Detect which cell encompasses the target text, then output its [x, y] center coordinate. 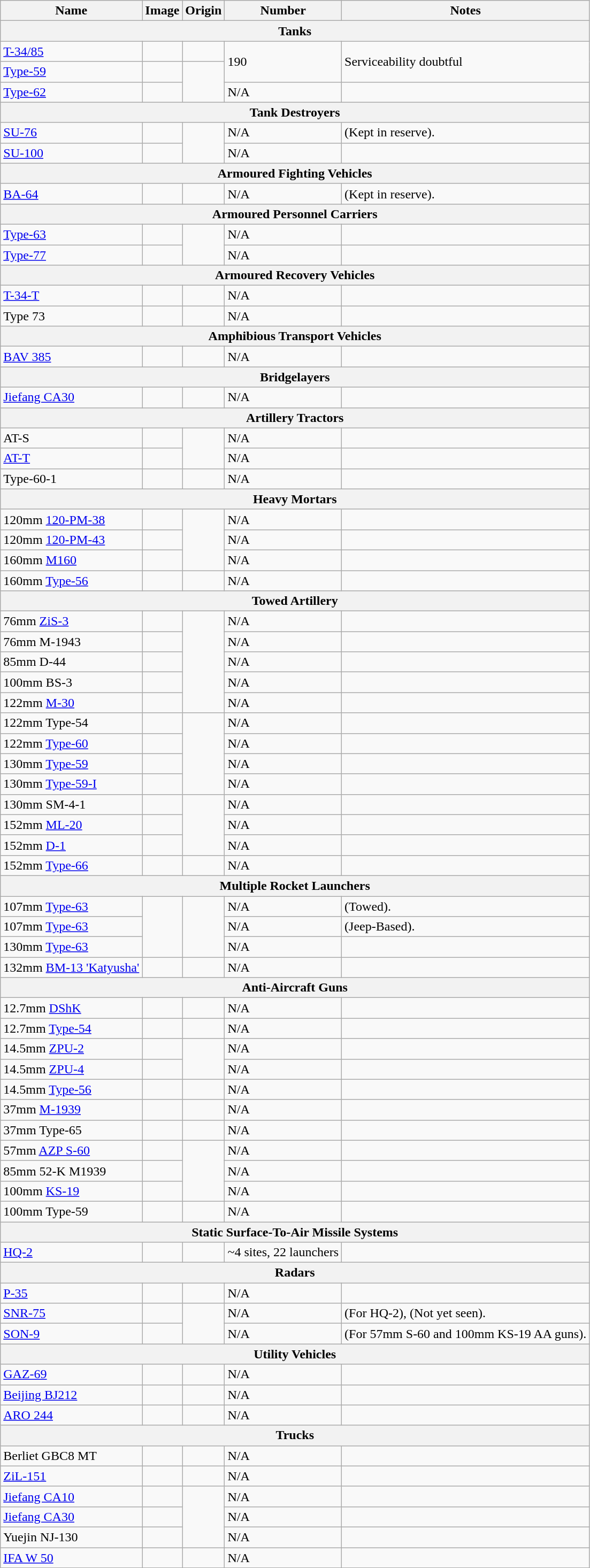
132mm BM-13 'Katyusha' [72, 967]
14.5mm Type-56 [72, 1089]
Type-77 [72, 255]
Type-62 [72, 92]
14.5mm ZPU-2 [72, 1049]
AT-T [72, 458]
Notes [465, 11]
120mm 120-PM-43 [72, 540]
Jiefang CA10 [72, 1496]
Anti-Aircraft Guns [295, 988]
130mm Type-59 [72, 764]
122mm M-30 [72, 703]
Number [283, 11]
130mm Type-63 [72, 947]
37mm Type-65 [72, 1130]
Tanks [295, 31]
Type-60-1 [72, 479]
Bridgelayers [295, 377]
130mm SM-4-1 [72, 804]
Radars [295, 1273]
85mm D-44 [72, 662]
100mm Type-59 [72, 1211]
122mm Type-54 [72, 723]
100mm KS-19 [72, 1191]
T-34/85 [72, 51]
ARO 244 [72, 1415]
57mm AZP S-60 [72, 1150]
Berliet GBC8 MT [72, 1456]
76mm ZiS-3 [72, 621]
85mm 52-K M1939 [72, 1171]
T-34-T [72, 296]
Name [72, 11]
P-35 [72, 1293]
152mm D-1 [72, 845]
GAZ-69 [72, 1374]
(Jeep-Based). [465, 927]
SU-100 [72, 153]
Serviceability doubtful [465, 62]
120mm 120-PM-38 [72, 519]
Artillery Tractors [295, 418]
12.7mm Type-54 [72, 1028]
~4 sites, 22 launchers [283, 1252]
76mm M-1943 [72, 642]
Amphibious Transport Vehicles [295, 336]
152mm ML-20 [72, 825]
Trucks [295, 1435]
Tank Destroyers [295, 112]
Origin [203, 11]
Yuejin NJ-130 [72, 1537]
Armoured Personnel Carriers [295, 214]
Multiple Rocket Launchers [295, 886]
Towed Artillery [295, 601]
14.5mm ZPU-4 [72, 1069]
Armoured Recovery Vehicles [295, 275]
Type 73 [72, 316]
Type-59 [72, 72]
152mm Type-66 [72, 865]
Type-63 [72, 234]
BAV 385 [72, 357]
SON-9 [72, 1334]
100mm BS-3 [72, 682]
Beijing BJ212 [72, 1395]
Utility Vehicles [295, 1354]
Heavy Mortars [295, 499]
Armoured Fighting Vehicles [295, 173]
Static Surface-To-Air Missile Systems [295, 1232]
HQ-2 [72, 1252]
190 [283, 62]
Image [163, 11]
12.7mm DShK [72, 1008]
122mm Type-60 [72, 743]
SNR-75 [72, 1313]
37mm M-1939 [72, 1110]
IFA W 50 [72, 1558]
(For HQ-2), (Not yet seen). [465, 1313]
ZiL-151 [72, 1476]
160mm Type-56 [72, 580]
SU-76 [72, 133]
(For 57mm S-60 and 100mm KS-19 AA guns). [465, 1334]
160mm M160 [72, 560]
AT-S [72, 438]
BA-64 [72, 194]
130mm Type-59-I [72, 784]
(Towed). [465, 906]
